Provide the [x, y] coordinate of the cell's center where the given text is located.  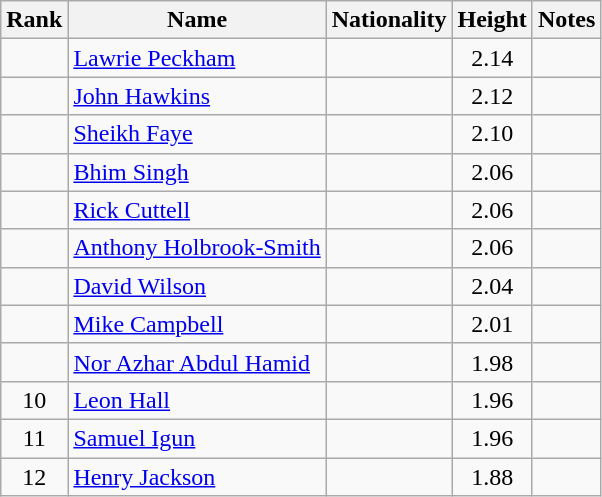
10 [34, 400]
Leon Hall [197, 400]
David Wilson [197, 286]
John Hawkins [197, 96]
2.10 [492, 134]
Sheikh Faye [197, 134]
Nor Azhar Abdul Hamid [197, 362]
Mike Campbell [197, 324]
2.12 [492, 96]
Name [197, 20]
1.88 [492, 477]
1.98 [492, 362]
2.04 [492, 286]
Notes [566, 20]
2.14 [492, 58]
Lawrie Peckham [197, 58]
Henry Jackson [197, 477]
Anthony Holbrook-Smith [197, 248]
12 [34, 477]
Rank [34, 20]
11 [34, 438]
Nationality [389, 20]
Samuel Igun [197, 438]
Height [492, 20]
Rick Cuttell [197, 210]
2.01 [492, 324]
Bhim Singh [197, 172]
